Extract the (x, y) coordinate from the center of the cell holding the provided text.  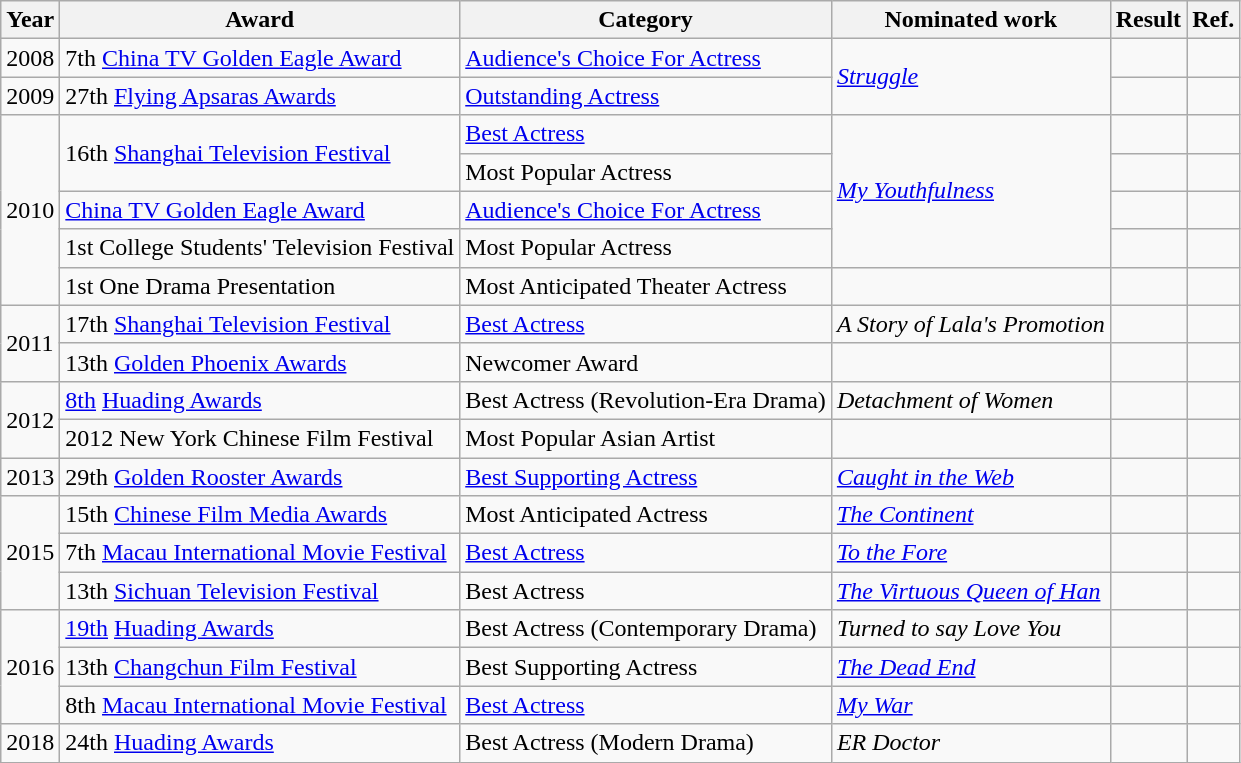
2016 (30, 667)
2012 New York Chinese Film Festival (260, 438)
Most Anticipated Theater Actress (646, 286)
Best Actress (Modern Drama) (646, 743)
2015 (30, 553)
29th Golden Rooster Awards (260, 477)
17th Shanghai Television Festival (260, 324)
16th Shanghai Television Festival (260, 153)
19th Huading Awards (260, 629)
8th Macau International Movie Festival (260, 705)
Award (260, 20)
Nominated work (970, 20)
2018 (30, 743)
The Virtuous Queen of Han (970, 591)
7th Macau International Movie Festival (260, 553)
13th Sichuan Television Festival (260, 591)
27th Flying Apsaras Awards (260, 96)
Result (1148, 20)
Newcomer Award (646, 362)
2009 (30, 96)
Turned to say Love You (970, 629)
2012 (30, 419)
15th Chinese Film Media Awards (260, 515)
A Story of Lala's Promotion (970, 324)
8th Huading Awards (260, 400)
Detachment of Women (970, 400)
24th Huading Awards (260, 743)
To the Fore (970, 553)
Category (646, 20)
2011 (30, 343)
My Youthfulness (970, 191)
Caught in the Web (970, 477)
2010 (30, 210)
1st One Drama Presentation (260, 286)
7th China TV Golden Eagle Award (260, 58)
2013 (30, 477)
My War (970, 705)
The Continent (970, 515)
13th Changchun Film Festival (260, 667)
Ref. (1214, 20)
The Dead End (970, 667)
1st College Students' Television Festival (260, 248)
Year (30, 20)
Outstanding Actress (646, 96)
Most Popular Asian Artist (646, 438)
13th Golden Phoenix Awards (260, 362)
Best Actress (Contemporary Drama) (646, 629)
2008 (30, 58)
Struggle (970, 77)
Best Actress (Revolution-Era Drama) (646, 400)
ER Doctor (970, 743)
China TV Golden Eagle Award (260, 210)
Most Anticipated Actress (646, 515)
